Detect which cell encompasses the target text, then output its (x, y) center coordinate. 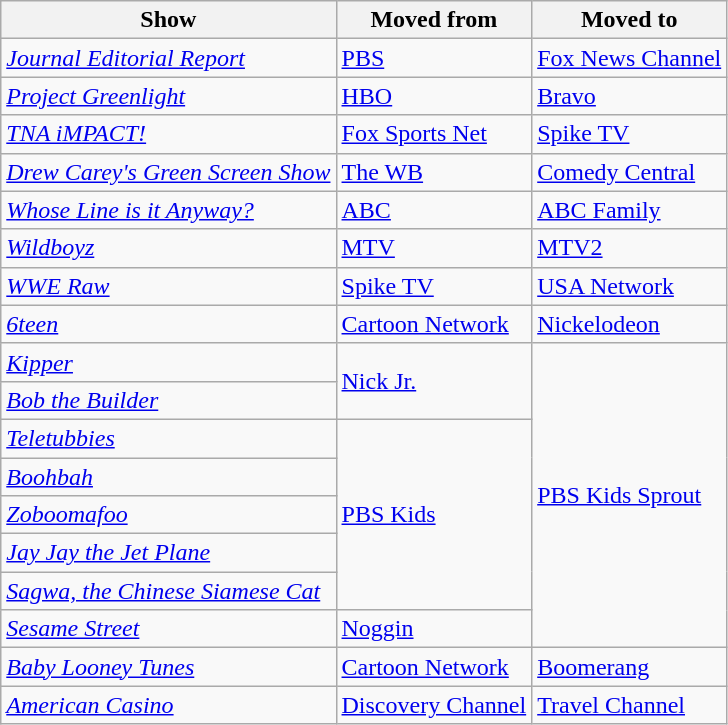
MTV (434, 248)
Zoboomafoo (168, 515)
Fox Sports Net (434, 134)
Fox News Channel (630, 58)
PBS Kids Sprout (630, 495)
Sagwa, the Chinese Siamese Cat (168, 591)
Show (168, 20)
Travel Channel (630, 705)
Bob the Builder (168, 400)
Teletubbies (168, 438)
Drew Carey's Green Screen Show (168, 172)
Boomerang (630, 667)
American Casino (168, 705)
The WB (434, 172)
PBS Kids (434, 514)
ABC Family (630, 210)
Wildboyz (168, 248)
Nick Jr. (434, 381)
Jay Jay the Jet Plane (168, 553)
PBS (434, 58)
Kipper (168, 362)
ABC (434, 210)
Moved from (434, 20)
WWE Raw (168, 286)
MTV2 (630, 248)
Baby Looney Tunes (168, 667)
Noggin (434, 629)
Sesame Street (168, 629)
Comedy Central (630, 172)
Bravo (630, 96)
Whose Line is it Anyway? (168, 210)
6teen (168, 324)
Journal Editorial Report (168, 58)
Boohbah (168, 477)
Moved to (630, 20)
Discovery Channel (434, 705)
Project Greenlight (168, 96)
USA Network (630, 286)
HBO (434, 96)
TNA iMPACT! (168, 134)
Nickelodeon (630, 324)
